Provide the [X, Y] coordinate of the cell's center where the given text is located.  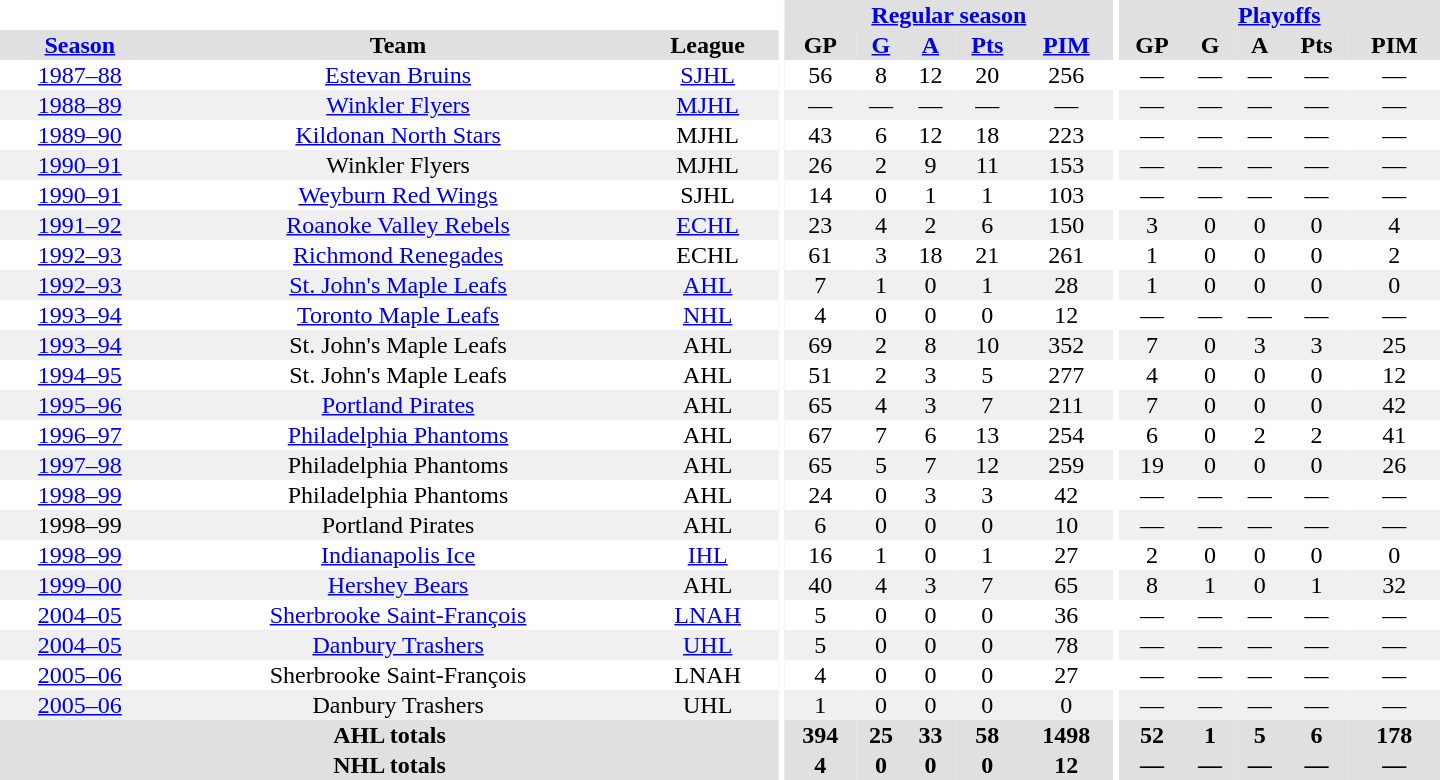
IHL [708, 555]
211 [1066, 405]
394 [820, 735]
178 [1394, 735]
1989–90 [80, 135]
20 [987, 75]
223 [1066, 135]
24 [820, 495]
Regular season [948, 15]
21 [987, 255]
1498 [1066, 735]
Indianapolis Ice [398, 555]
NHL [708, 315]
261 [1066, 255]
259 [1066, 465]
9 [931, 165]
League [708, 45]
23 [820, 225]
1991–92 [80, 225]
Toronto Maple Leafs [398, 315]
14 [820, 195]
Season [80, 45]
Kildonan North Stars [398, 135]
28 [1066, 285]
1999–00 [80, 585]
AHL totals [390, 735]
61 [820, 255]
Weyburn Red Wings [398, 195]
1994–95 [80, 375]
41 [1394, 435]
67 [820, 435]
32 [1394, 585]
Estevan Bruins [398, 75]
52 [1152, 735]
1997–98 [80, 465]
150 [1066, 225]
16 [820, 555]
33 [931, 735]
69 [820, 345]
153 [1066, 165]
Hershey Bears [398, 585]
36 [1066, 615]
78 [1066, 645]
Richmond Renegades [398, 255]
1987–88 [80, 75]
43 [820, 135]
1996–97 [80, 435]
51 [820, 375]
58 [987, 735]
NHL totals [390, 765]
103 [1066, 195]
Playoffs [1280, 15]
56 [820, 75]
13 [987, 435]
277 [1066, 375]
40 [820, 585]
352 [1066, 345]
254 [1066, 435]
19 [1152, 465]
Roanoke Valley Rebels [398, 225]
Team [398, 45]
256 [1066, 75]
1995–96 [80, 405]
11 [987, 165]
1988–89 [80, 105]
